Output the [X, Y] coordinate of the center of the cell containing the given text.  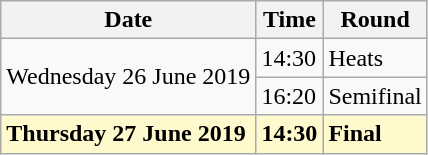
16:20 [290, 96]
Thursday 27 June 2019 [128, 134]
Heats [375, 58]
Round [375, 20]
Date [128, 20]
Final [375, 134]
Semifinal [375, 96]
Wednesday 26 June 2019 [128, 77]
Time [290, 20]
